For the text-containing cell, return its midpoint in [x, y] coordinate format. 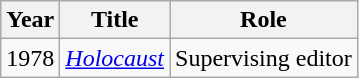
Supervising editor [264, 58]
Holocaust [115, 58]
Title [115, 20]
Role [264, 20]
Year [30, 20]
1978 [30, 58]
